Pinpoint the cell where the given text exists, returning its (X, Y) midpoint coordinate. 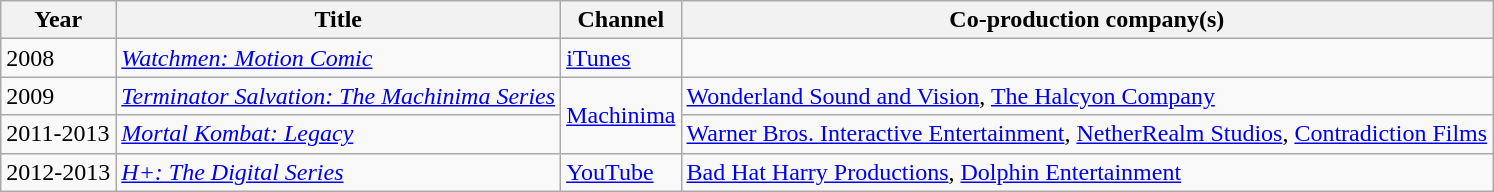
Title (338, 20)
YouTube (621, 172)
2011-2013 (58, 134)
Year (58, 20)
Machinima (621, 115)
iTunes (621, 58)
2008 (58, 58)
Mortal Kombat: Legacy (338, 134)
Terminator Salvation: The Machinima Series (338, 96)
Co-production company(s) (1087, 20)
Warner Bros. Interactive Entertainment, NetherRealm Studios, Contradiction Films (1087, 134)
Bad Hat Harry Productions, Dolphin Entertainment (1087, 172)
Wonderland Sound and Vision, The Halcyon Company (1087, 96)
2012-2013 (58, 172)
Watchmen: Motion Comic (338, 58)
2009 (58, 96)
H+: The Digital Series (338, 172)
Channel (621, 20)
